Find where the given text appears and provide that cell's center as [X, Y] coordinate. 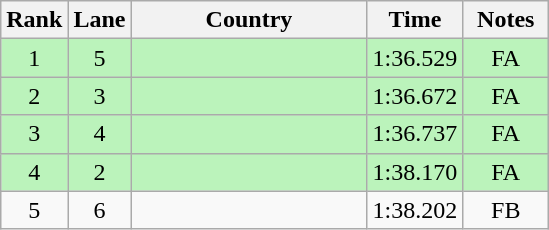
Country [249, 20]
1 [34, 58]
FB [506, 210]
6 [100, 210]
Notes [506, 20]
1:38.202 [415, 210]
1:36.672 [415, 96]
1:36.737 [415, 134]
Rank [34, 20]
Time [415, 20]
Lane [100, 20]
1:38.170 [415, 172]
1:36.529 [415, 58]
